Pinpoint the cell where the given text exists, returning its [x, y] midpoint coordinate. 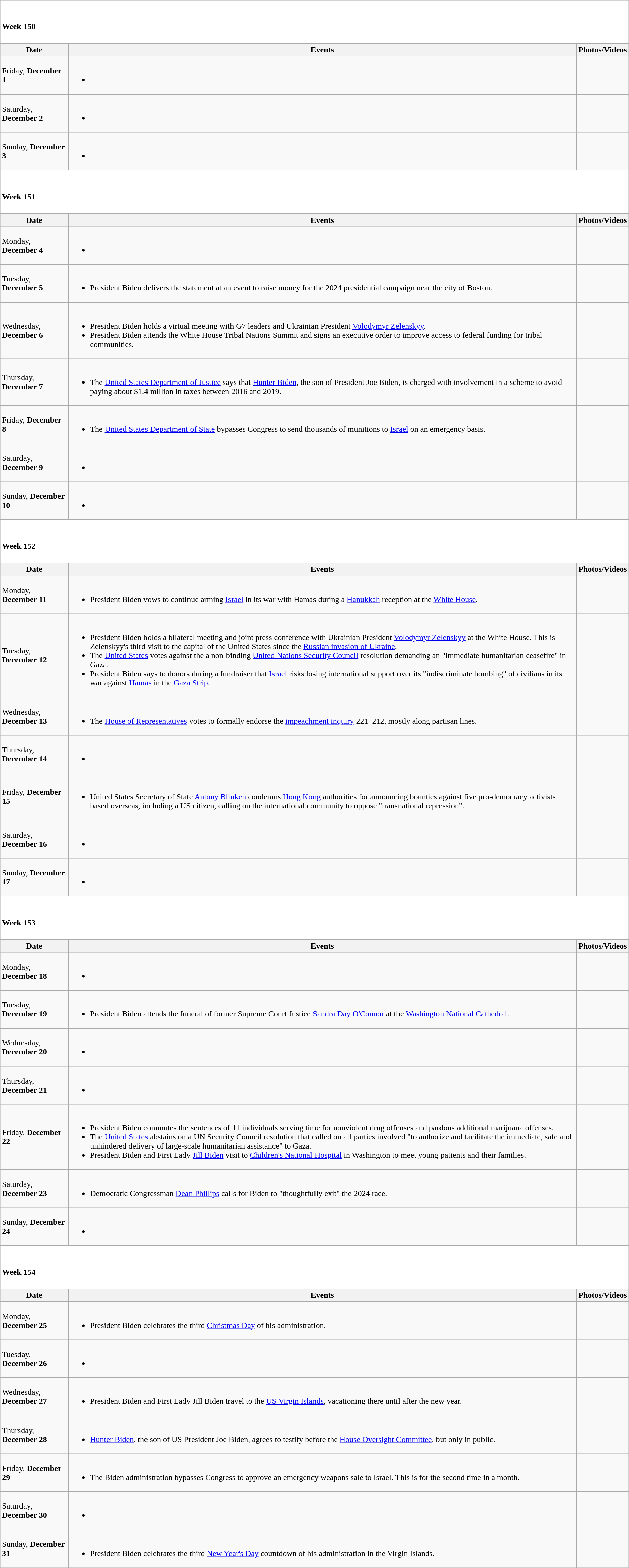
Week 152 [314, 541]
Sunday, December 31 [34, 1549]
President Biden celebrates the third New Year's Day countdown of his administration in the Virgin Islands. [323, 1549]
The United States Department of State bypasses Congress to send thousands of munitions to Israel on an emergency basis. [323, 425]
Tuesday, December 5 [34, 284]
Monday, December 18 [34, 971]
Monday, December 11 [34, 595]
Tuesday, December 26 [34, 1359]
Monday, December 4 [34, 245]
Week 153 [314, 918]
Tuesday, December 12 [34, 655]
Sunday, December 24 [34, 1227]
President Biden and First Lady Jill Biden travel to the US Virgin Islands, vacationing there until after the new year. [323, 1397]
Thursday, December 7 [34, 382]
The Biden administration bypasses Congress to approve an emergency weapons sale to Israel. This is for the second time in a month. [323, 1473]
Saturday, December 30 [34, 1511]
Wednesday, December 13 [34, 716]
Week 150 [314, 22]
Monday, December 25 [34, 1321]
Wednesday, December 20 [34, 1047]
Friday, December 1 [34, 75]
Wednesday, December 6 [34, 331]
President Biden delivers the statement at an event to raise money for the 2024 presidential campaign near the city of Boston. [323, 284]
Sunday, December 3 [34, 151]
Saturday, December 16 [34, 839]
Friday, December 8 [34, 425]
Thursday, December 21 [34, 1086]
Week 154 [314, 1267]
Sunday, December 10 [34, 501]
Tuesday, December 19 [34, 1010]
Thursday, December 28 [34, 1435]
Saturday, December 9 [34, 463]
Sunday, December 17 [34, 877]
President Biden celebrates the third Christmas Day of his administration. [323, 1321]
President Biden vows to continue arming Israel in its war with Hamas during a Hanukkah reception at the White House. [323, 595]
Friday, December 22 [34, 1137]
The House of Representatives votes to formally endorse the impeachment inquiry 221–212, mostly along partisan lines. [323, 716]
President Biden attends the funeral of former Supreme Court Justice Sandra Day O'Connor at the Washington National Cathedral. [323, 1010]
Democratic Congressman Dean Phillips calls for Biden to "thoughtfully exit" the 2024 race. [323, 1189]
Week 151 [314, 192]
Saturday, December 2 [34, 114]
Saturday, December 23 [34, 1189]
Thursday, December 14 [34, 754]
Friday, December 29 [34, 1473]
Friday, December 15 [34, 797]
Wednesday, December 27 [34, 1397]
Hunter Biden, the son of US President Joe Biden, agrees to testify before the House Oversight Committee, but only in public. [323, 1435]
